Determine the [X, Y] coordinate at the center of the cell enclosing the given text.  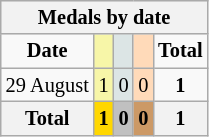
Date [48, 51]
29 August [48, 85]
Medals by date [104, 17]
